Provide the (X, Y) coordinate of the cell's center where the given text is located.  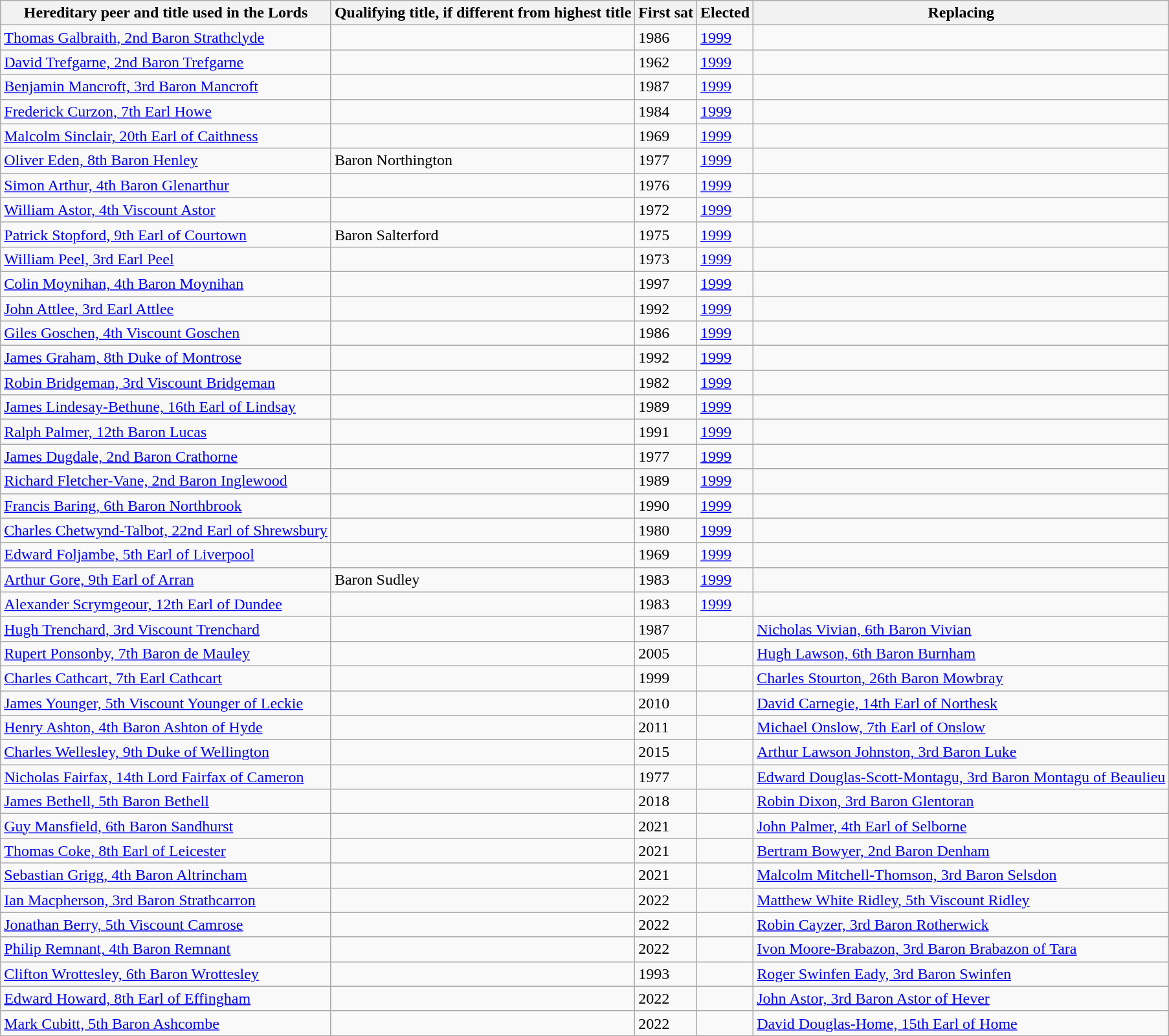
2005 (666, 653)
Arthur Lawson Johnston, 3rd Baron Luke (961, 752)
Oliver Eden, 8th Baron Henley (166, 161)
Ralph Palmer, 12th Baron Lucas (166, 432)
Charles Wellesley, 9th Duke of Wellington (166, 752)
1982 (666, 383)
Elected (725, 13)
Robin Dixon, 3rd Baron Glentoran (961, 802)
Frederick Curzon, 7th Earl Howe (166, 111)
Hugh Trenchard, 3rd Viscount Trenchard (166, 629)
1990 (666, 506)
Rupert Ponsonby, 7th Baron de Mauley (166, 653)
2018 (666, 802)
Edward Douglas-Scott-Montagu, 3rd Baron Montagu of Beaulieu (961, 777)
Nicholas Vivian, 6th Baron Vivian (961, 629)
Replacing (961, 13)
Clifton Wrottesley, 6th Baron Wrottesley (166, 974)
Matthew White Ridley, 5th Viscount Ridley (961, 900)
Alexander Scrymgeour, 12th Earl of Dundee (166, 604)
Bertram Bowyer, 2nd Baron Denham (961, 851)
Mark Cubitt, 5th Baron Ashcombe (166, 1023)
David Douglas-Home, 15th Earl of Home (961, 1023)
Sebastian Grigg, 4th Baron Altrincham (166, 875)
James Dugdale, 2nd Baron Crathorne (166, 456)
Robin Bridgeman, 3rd Viscount Bridgeman (166, 383)
1973 (666, 259)
Baron Northington (483, 161)
1976 (666, 185)
Thomas Coke, 8th Earl of Leicester (166, 851)
Patrick Stopford, 9th Earl of Courtown (166, 234)
Ivon Moore-Brabazon, 3rd Baron Brabazon of Tara (961, 949)
Richard Fletcher-Vane, 2nd Baron Inglewood (166, 481)
Ian Macpherson, 3rd Baron Strathcarron (166, 900)
1991 (666, 432)
Qualifying title, if different from highest title (483, 13)
Malcolm Mitchell-Thomson, 3rd Baron Selsdon (961, 875)
Nicholas Fairfax, 14th Lord Fairfax of Cameron (166, 777)
1972 (666, 210)
John Astor, 3rd Baron Astor of Hever (961, 998)
Edward Foljambe, 5th Earl of Liverpool (166, 555)
John Attlee, 3rd Earl Attlee (166, 309)
William Peel, 3rd Earl Peel (166, 259)
Charles Chetwynd-Talbot, 22nd Earl of Shrewsbury (166, 530)
John Palmer, 4th Earl of Selborne (961, 826)
1962 (666, 62)
2011 (666, 728)
1975 (666, 234)
James Bethell, 5th Baron Bethell (166, 802)
Jonathan Berry, 5th Viscount Camrose (166, 925)
Charles Stourton, 26th Baron Mowbray (961, 678)
James Younger, 5th Viscount Younger of Leckie (166, 703)
Robin Cayzer, 3rd Baron Rotherwick (961, 925)
2015 (666, 752)
Malcolm Sinclair, 20th Earl of Caithness (166, 136)
Benjamin Mancroft, 3rd Baron Mancroft (166, 87)
James Lindesay-Bethune, 16th Earl of Lindsay (166, 407)
Baron Salterford (483, 234)
Arthur Gore, 9th Earl of Arran (166, 580)
Charles Cathcart, 7th Earl Cathcart (166, 678)
1980 (666, 530)
Colin Moynihan, 4th Baron Moynihan (166, 284)
Thomas Galbraith, 2nd Baron Strathclyde (166, 38)
Guy Mansfield, 6th Baron Sandhurst (166, 826)
David Trefgarne, 2nd Baron Trefgarne (166, 62)
David Carnegie, 14th Earl of Northesk (961, 703)
Henry Ashton, 4th Baron Ashton of Hyde (166, 728)
Edward Howard, 8th Earl of Effingham (166, 998)
1997 (666, 284)
Roger Swinfen Eady, 3rd Baron Swinfen (961, 974)
Francis Baring, 6th Baron Northbrook (166, 506)
James Graham, 8th Duke of Montrose (166, 358)
1993 (666, 974)
William Astor, 4th Viscount Astor (166, 210)
Baron Sudley (483, 580)
Simon Arthur, 4th Baron Glenarthur (166, 185)
Michael Onslow, 7th Earl of Onslow (961, 728)
Hugh Lawson, 6th Baron Burnham (961, 653)
1984 (666, 111)
2010 (666, 703)
Hereditary peer and title used in the Lords (166, 13)
Giles Goschen, 4th Viscount Goschen (166, 333)
First sat (666, 13)
Philip Remnant, 4th Baron Remnant (166, 949)
